Return the (x, y) coordinate for the center point of the cell that contains the specified text.  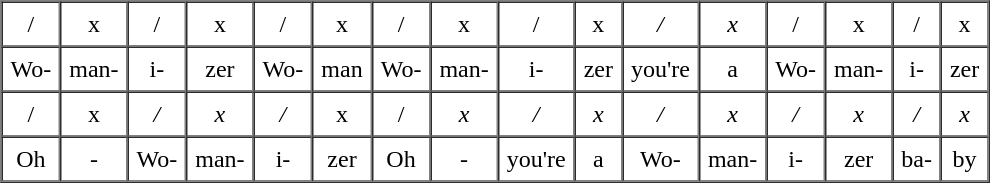
ba- (916, 158)
man (342, 68)
by (964, 158)
